Extract the (X, Y) coordinate from the center of the cell holding the provided text.  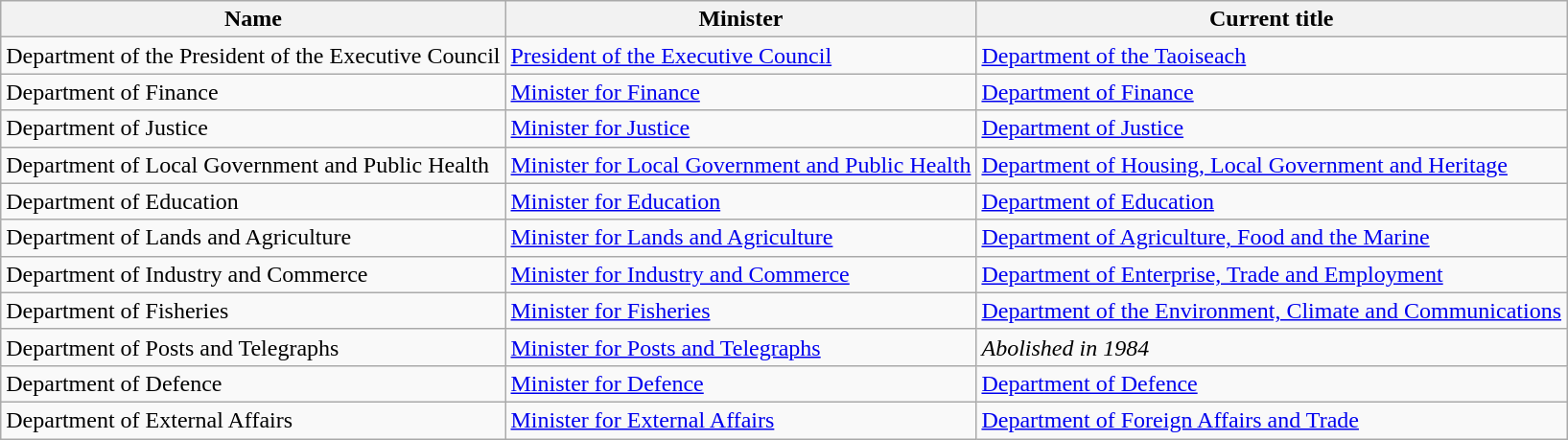
Department of Local Government and Public Health (253, 165)
Department of External Affairs (253, 420)
Minister (740, 19)
Minister for External Affairs (740, 420)
Department of Lands and Agriculture (253, 238)
Minister for Industry and Commerce (740, 274)
Minister for Lands and Agriculture (740, 238)
Department of Foreign Affairs and Trade (1272, 420)
Minister for Defence (740, 383)
Minister for Fisheries (740, 311)
Minister for Education (740, 201)
Department of Posts and Telegraphs (253, 347)
President of the Executive Council (740, 56)
Name (253, 19)
Current title (1272, 19)
Department of the Environment, Climate and Communications (1272, 311)
Department of Industry and Commerce (253, 274)
Minister for Local Government and Public Health (740, 165)
Department of the Taoiseach (1272, 56)
Abolished in 1984 (1272, 347)
Department of Housing, Local Government and Heritage (1272, 165)
Department of Enterprise, Trade and Employment (1272, 274)
Department of the President of the Executive Council (253, 56)
Department of Agriculture, Food and the Marine (1272, 238)
Minister for Finance (740, 92)
Minister for Posts and Telegraphs (740, 347)
Minister for Justice (740, 128)
Department of Fisheries (253, 311)
